Return the [X, Y] coordinate for the center point of the cell that contains the specified text.  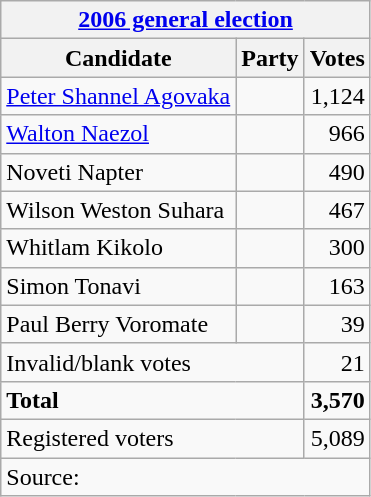
Peter Shannel Agovaka [118, 96]
Simon Tonavi [118, 286]
490 [337, 172]
Registered voters [152, 438]
1,124 [337, 96]
300 [337, 248]
Candidate [118, 58]
Source: [186, 477]
Party [270, 58]
Votes [337, 58]
163 [337, 286]
Total [152, 400]
Wilson Weston Suhara [118, 210]
2006 general election [186, 20]
Invalid/blank votes [152, 362]
Paul Berry Voromate [118, 324]
Walton Naezol [118, 134]
3,570 [337, 400]
966 [337, 134]
21 [337, 362]
Whitlam Kikolo [118, 248]
5,089 [337, 438]
467 [337, 210]
Noveti Napter [118, 172]
39 [337, 324]
